Capture the cell that displays the provided text and extract its [X, Y] central coordinate. 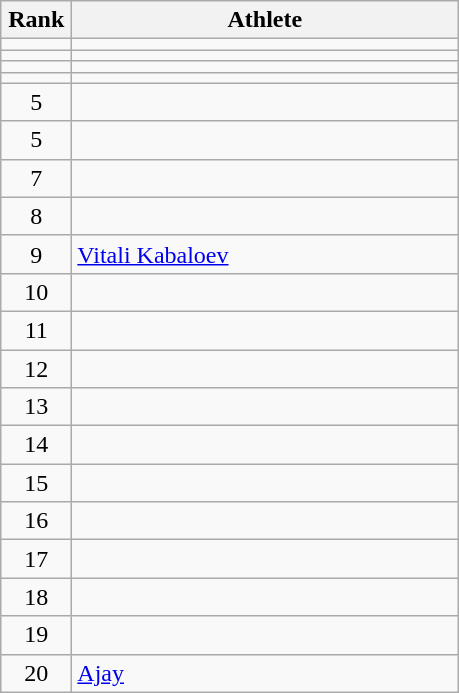
15 [36, 483]
Vitali Kabaloev [265, 254]
8 [36, 216]
9 [36, 254]
20 [36, 673]
18 [36, 597]
11 [36, 330]
12 [36, 369]
19 [36, 635]
Ajay [265, 673]
7 [36, 178]
14 [36, 445]
13 [36, 407]
17 [36, 559]
Athlete [265, 20]
10 [36, 292]
16 [36, 521]
Rank [36, 20]
